Extract the (x, y) coordinate from the center of the cell holding the provided text.  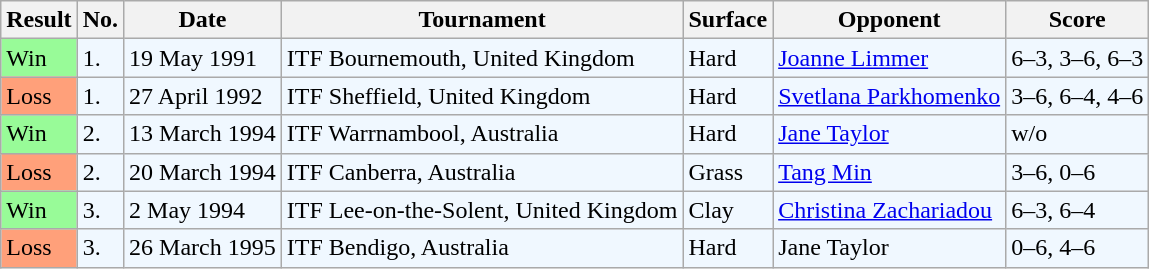
13 March 1994 (203, 134)
Christina Zachariadou (890, 210)
20 March 1994 (203, 172)
ITF Sheffield, United Kingdom (482, 96)
ITF Bournemouth, United Kingdom (482, 58)
19 May 1991 (203, 58)
Date (203, 20)
26 March 1995 (203, 248)
Opponent (890, 20)
2 May 1994 (203, 210)
6–3, 6–4 (1078, 210)
w/o (1078, 134)
Tournament (482, 20)
No. (100, 20)
3–6, 6–4, 4–6 (1078, 96)
Clay (728, 210)
0–6, 4–6 (1078, 248)
ITF Bendigo, Australia (482, 248)
6–3, 3–6, 6–3 (1078, 58)
ITF Warrnambool, Australia (482, 134)
3–6, 0–6 (1078, 172)
Result (39, 20)
Joanne Limmer (890, 58)
Surface (728, 20)
Grass (728, 172)
Tang Min (890, 172)
ITF Lee-on-the-Solent, United Kingdom (482, 210)
27 April 1992 (203, 96)
Svetlana Parkhomenko (890, 96)
ITF Canberra, Australia (482, 172)
Score (1078, 20)
